Provide the (x, y) coordinate of the cell's center where the given text is located.  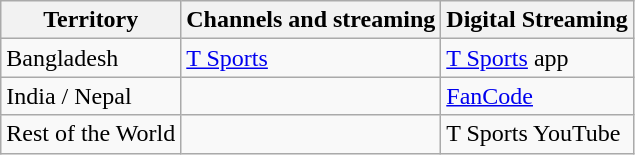
Rest of the World (91, 134)
Channels and streaming (311, 20)
Territory (91, 20)
T Sports app (538, 58)
Digital Streaming (538, 20)
Bangladesh (91, 58)
T Sports YouTube (538, 134)
FanCode (538, 96)
T Sports (311, 58)
India / Nepal (91, 96)
